Determine the (X, Y) coordinate at the center of the cell enclosing the given text.  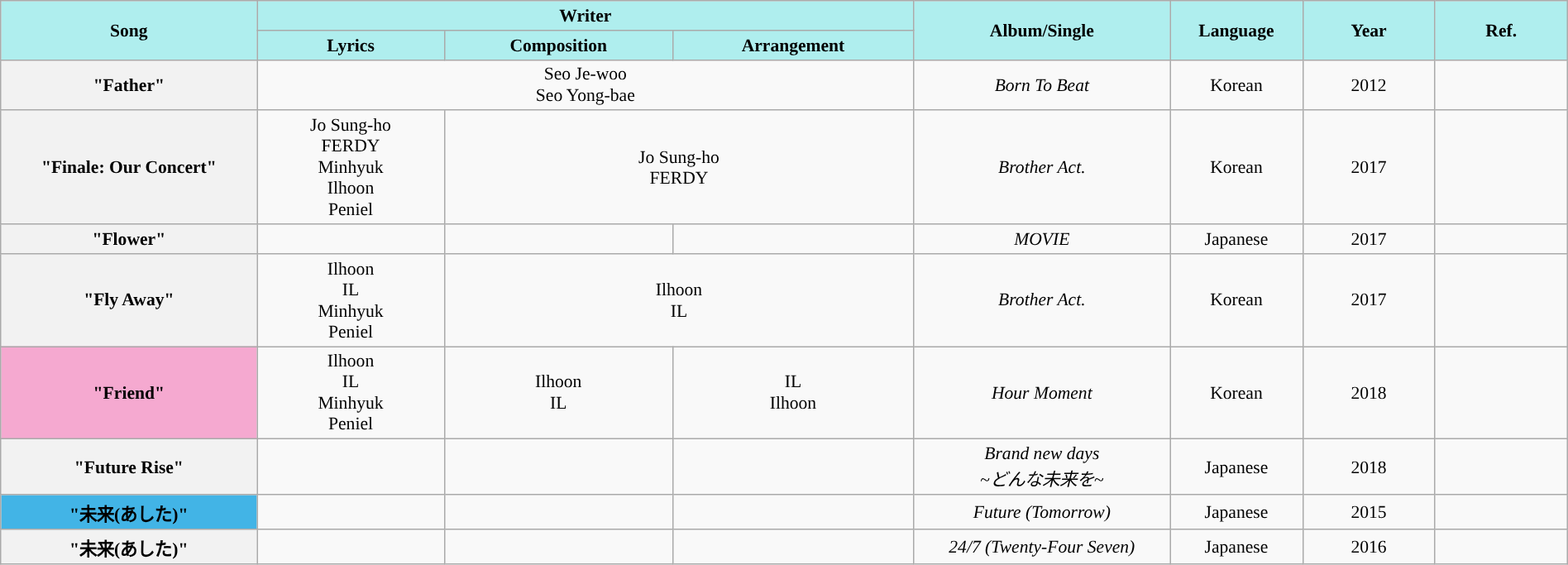
Future (Tomorrow) (1042, 512)
Composition (558, 45)
Song (129, 30)
ILIlhoon (793, 392)
Lyrics (351, 45)
"Finale: Our Concert" (129, 167)
24/7 (Twenty-Four Seven) (1042, 546)
2015 (1369, 512)
"Friend" (129, 392)
Writer (586, 16)
2012 (1369, 84)
Hour Moment (1042, 392)
Album/Single (1042, 30)
Brand new days ~どんな未来を~ (1042, 467)
Seo Je-wooSeo Yong-bae (586, 84)
"Future Rise" (129, 467)
Jo Sung-hoFERDYMinhyukIlhoonPeniel (351, 167)
MOVIE (1042, 239)
Jo Sung-hoFERDY (679, 167)
Arrangement (793, 45)
"Fly Away" (129, 299)
"Flower" (129, 239)
Ref. (1501, 30)
Year (1369, 30)
2016 (1369, 546)
Language (1236, 30)
"Father" (129, 84)
Born To Beat (1042, 84)
